Capture the cell that displays the provided text and extract its [X, Y] central coordinate. 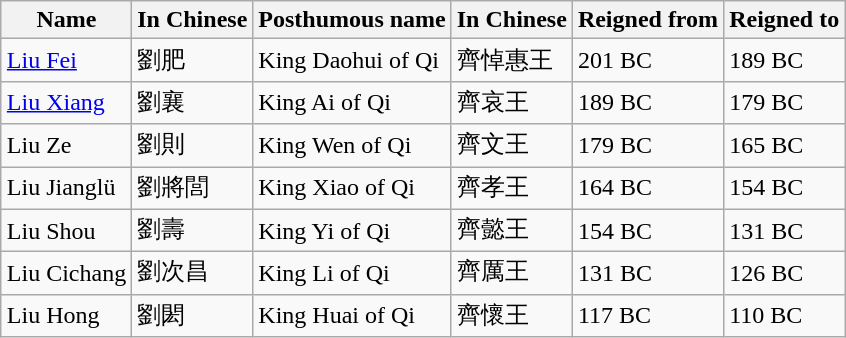
劉襄 [192, 102]
劉則 [192, 146]
Liu Hong [66, 316]
齊悼惠王 [512, 60]
King Yi of Qi [352, 230]
劉將閭 [192, 188]
Reigned from [648, 20]
劉壽 [192, 230]
Name [66, 20]
110 BC [784, 316]
164 BC [648, 188]
齊孝王 [512, 188]
Liu Xiang [66, 102]
劉次昌 [192, 274]
齊文王 [512, 146]
King Ai of Qi [352, 102]
Liu Fei [66, 60]
126 BC [784, 274]
Reigned to [784, 20]
齊厲王 [512, 274]
117 BC [648, 316]
201 BC [648, 60]
Posthumous name [352, 20]
Liu Ze [66, 146]
齊懷王 [512, 316]
齊哀王 [512, 102]
King Li of Qi [352, 274]
King Daohui of Qi [352, 60]
齊懿王 [512, 230]
Liu Shou [66, 230]
King Wen of Qi [352, 146]
劉閎 [192, 316]
劉肥 [192, 60]
King Xiao of Qi [352, 188]
Liu Jianglü [66, 188]
Liu Cichang [66, 274]
King Huai of Qi [352, 316]
165 BC [784, 146]
